Find where the given text appears and provide that cell's center as (X, Y) coordinate. 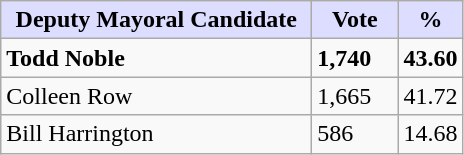
Todd Noble (156, 58)
1,740 (355, 58)
Colleen Row (156, 96)
586 (355, 134)
Deputy Mayoral Candidate (156, 20)
Bill Harrington (156, 134)
41.72 (430, 96)
43.60 (430, 58)
14.68 (430, 134)
% (430, 20)
Vote (355, 20)
1,665 (355, 96)
